Search for the cell housing the specified text and yield its [X, Y] center coordinate. 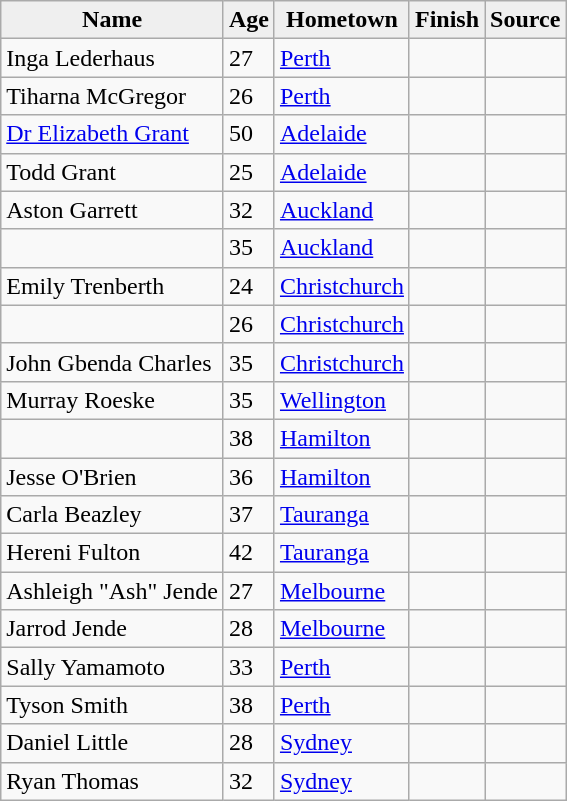
Hereni Fulton [112, 553]
Sally Yamamoto [112, 667]
33 [248, 667]
Murray Roeske [112, 400]
Name [112, 20]
Tyson Smith [112, 705]
37 [248, 515]
Ryan Thomas [112, 781]
Source [526, 20]
25 [248, 172]
Finish [446, 20]
Daniel Little [112, 743]
Emily Trenberth [112, 286]
Age [248, 20]
Jarrod Jende [112, 629]
50 [248, 134]
Inga Lederhaus [112, 58]
Hometown [342, 20]
Tiharna McGregor [112, 96]
Ashleigh "Ash" Jende [112, 591]
Aston Garrett [112, 210]
Dr Elizabeth Grant [112, 134]
Jesse O'Brien [112, 477]
24 [248, 286]
Todd Grant [112, 172]
Carla Beazley [112, 515]
Wellington [342, 400]
36 [248, 477]
42 [248, 553]
John Gbenda Charles [112, 362]
